Provide the (X, Y) coordinate of the cell's center where the given text is located.  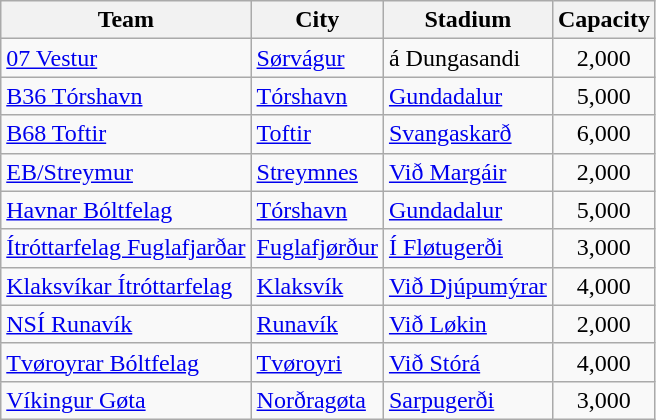
Tvøroyrar Bóltfelag (126, 362)
Víkingur Gøta (126, 400)
Stadium (468, 20)
Svangaskarð (468, 134)
Klaksvíkar Ítróttarfelag (126, 286)
EB/Streymur (126, 172)
07 Vestur (126, 58)
Toftir (317, 134)
NSÍ Runavík (126, 324)
City (317, 20)
B36 Tórshavn (126, 96)
Sarpugerði (468, 400)
Fuglafjørður (317, 248)
Runavík (317, 324)
Ítróttarfelag Fuglafjarðar (126, 248)
B68 Toftir (126, 134)
Klaksvík (317, 286)
Við Løkin (468, 324)
Streymnes (317, 172)
Við Stórá (468, 362)
Í Fløtugerði (468, 248)
Sørvágur (317, 58)
Tvøroyri (317, 362)
Capacity (604, 20)
Team (126, 20)
Havnar Bóltfelag (126, 210)
Við Djúpumýrar (468, 286)
á Dungasandi (468, 58)
Við Margáir (468, 172)
Norðragøta (317, 400)
6,000 (604, 134)
